Output the (x, y) coordinate of the center of the cell containing the given text.  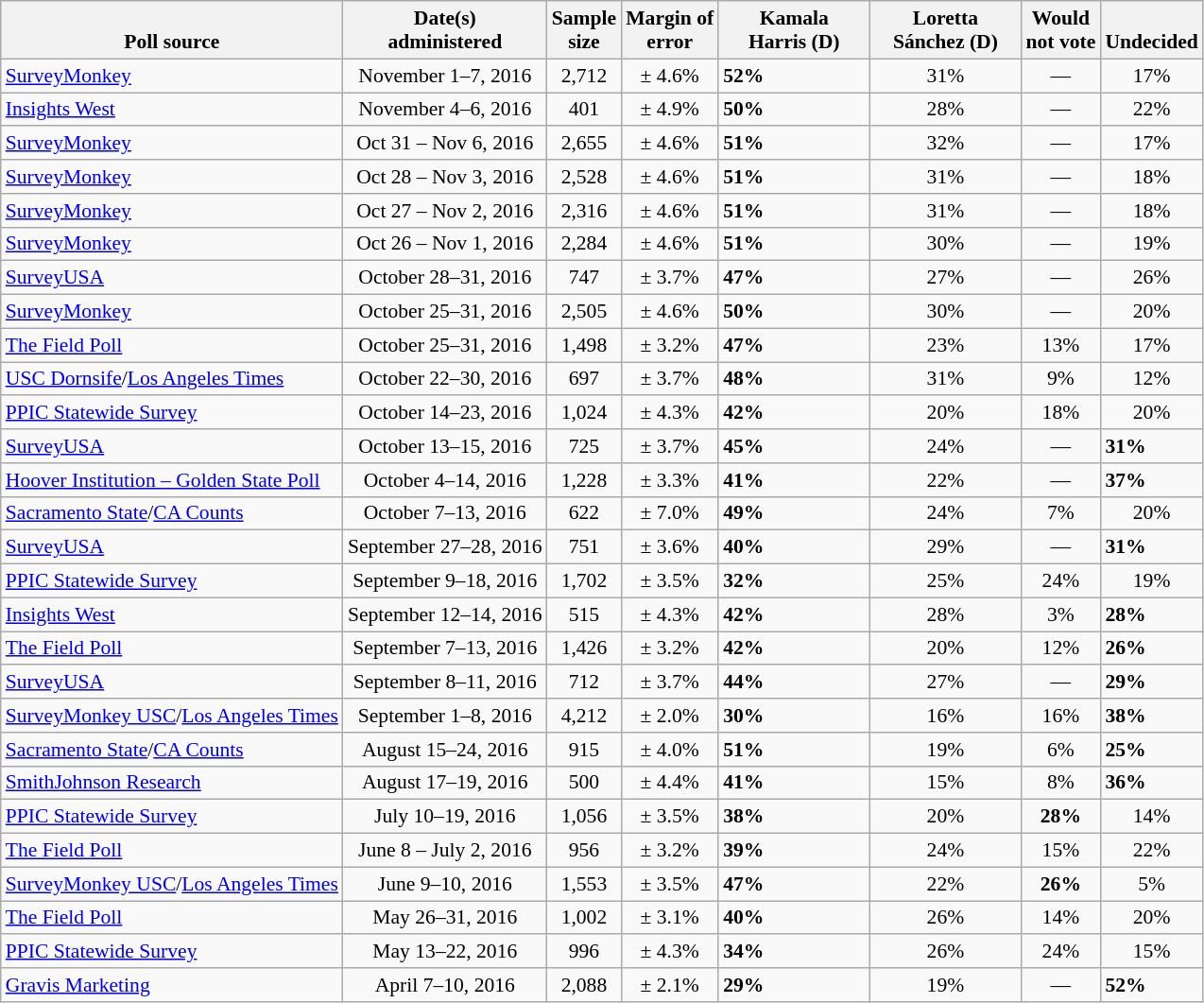
Margin oferror (669, 30)
± 7.0% (669, 513)
September 8–11, 2016 (445, 683)
± 4.0% (669, 750)
2,284 (584, 244)
Gravis Marketing (172, 985)
Poll source (172, 30)
KamalaHarris (D) (794, 30)
712 (584, 683)
500 (584, 783)
October 13–15, 2016 (445, 446)
September 1–8, 2016 (445, 716)
9% (1060, 379)
44% (794, 683)
September 7–13, 2016 (445, 648)
1,702 (584, 581)
October 14–23, 2016 (445, 413)
48% (794, 379)
October 7–13, 2016 (445, 513)
October 22–30, 2016 (445, 379)
1,498 (584, 345)
Date(s)administered (445, 30)
April 7–10, 2016 (445, 985)
Wouldnot vote (1060, 30)
Oct 26 – Nov 1, 2016 (445, 244)
515 (584, 614)
1,553 (584, 884)
34% (794, 952)
± 4.9% (669, 110)
Undecided (1151, 30)
36% (1151, 783)
39% (794, 851)
3% (1060, 614)
6% (1060, 750)
± 3.6% (669, 547)
4,212 (584, 716)
2,316 (584, 211)
November 1–7, 2016 (445, 76)
2,505 (584, 312)
8% (1060, 783)
1,228 (584, 480)
September 12–14, 2016 (445, 614)
2,655 (584, 144)
May 26–31, 2016 (445, 918)
45% (794, 446)
June 9–10, 2016 (445, 884)
751 (584, 547)
401 (584, 110)
USC Dornsife/Los Angeles Times (172, 379)
915 (584, 750)
13% (1060, 345)
November 4–6, 2016 (445, 110)
37% (1151, 480)
2,088 (584, 985)
SmithJohnson Research (172, 783)
1,426 (584, 648)
June 8 – July 2, 2016 (445, 851)
1,002 (584, 918)
725 (584, 446)
August 15–24, 2016 (445, 750)
996 (584, 952)
1,056 (584, 817)
2,712 (584, 76)
October 4–14, 2016 (445, 480)
2,528 (584, 177)
LorettaSánchez (D) (945, 30)
Samplesize (584, 30)
622 (584, 513)
September 9–18, 2016 (445, 581)
Oct 27 – Nov 2, 2016 (445, 211)
± 3.3% (669, 480)
July 10–19, 2016 (445, 817)
1,024 (584, 413)
49% (794, 513)
956 (584, 851)
697 (584, 379)
Hoover Institution – Golden State Poll (172, 480)
747 (584, 278)
± 3.1% (669, 918)
Oct 28 – Nov 3, 2016 (445, 177)
± 2.1% (669, 985)
23% (945, 345)
± 4.4% (669, 783)
7% (1060, 513)
± 2.0% (669, 716)
5% (1151, 884)
August 17–19, 2016 (445, 783)
October 28–31, 2016 (445, 278)
May 13–22, 2016 (445, 952)
Oct 31 – Nov 6, 2016 (445, 144)
September 27–28, 2016 (445, 547)
